Extract the [x, y] coordinate from the center of the cell holding the provided text.  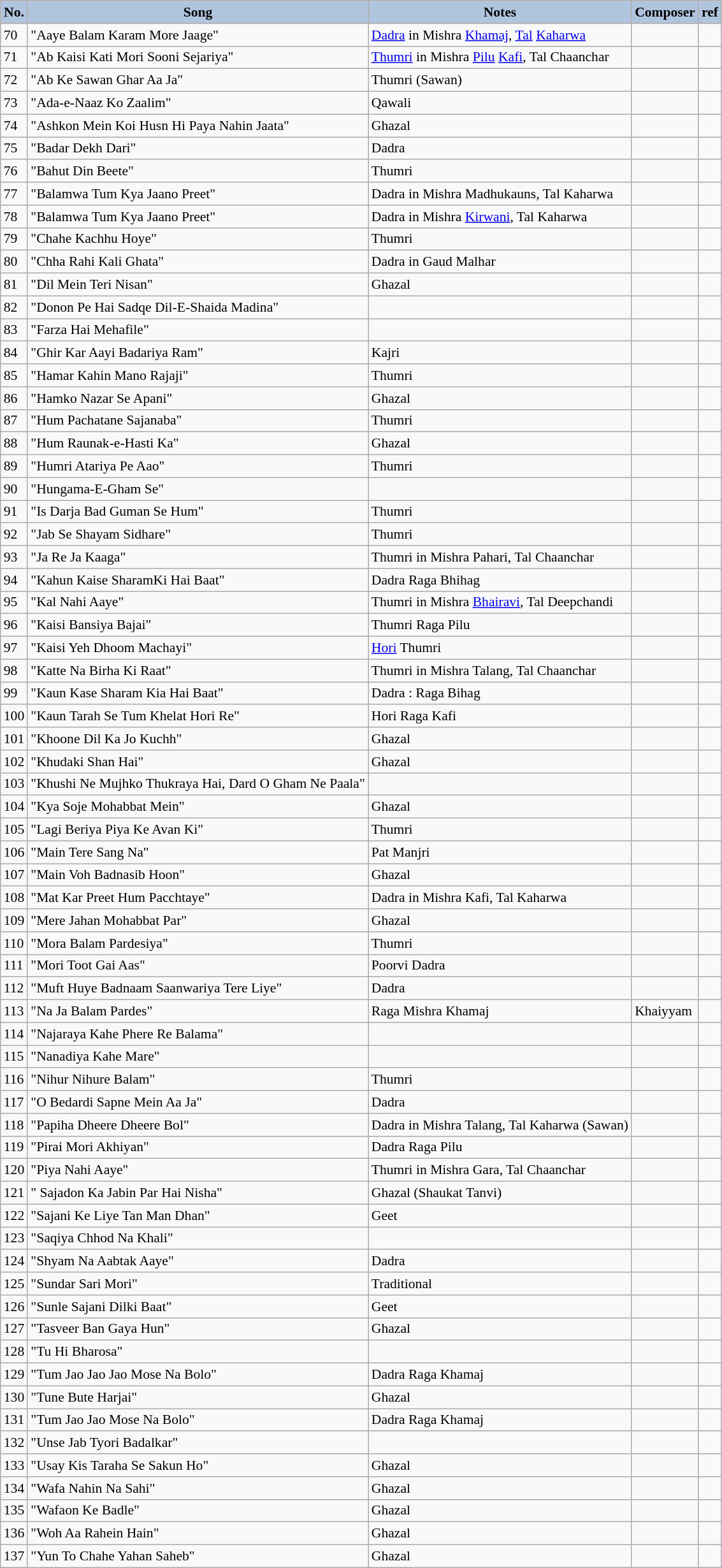
"Ja Re Ja Kaaga" [198, 557]
94 [14, 580]
115 [14, 1057]
"Katte Na Birha Ki Raat" [198, 671]
86 [14, 398]
113 [14, 1012]
"Papiha Dheere Dheere Bol" [198, 1125]
123 [14, 1238]
95 [14, 602]
"Usay Kis Taraha Se Sakun Ho" [198, 1465]
Composer [665, 12]
Dadra in Gaud Malhar [500, 262]
93 [14, 557]
"Humri Atariya Pe Aao" [198, 467]
" Sajadon Ka Jabin Par Hai Nisha" [198, 1193]
"Piya Nahi Aaye" [198, 1170]
76 [14, 171]
Dadra : Raga Bihag [500, 693]
99 [14, 693]
"Nihur Nihure Balam" [198, 1080]
84 [14, 353]
Raga Mishra Khamaj [500, 1012]
"Lagi Beriya Piya Ke Avan Ki" [198, 830]
125 [14, 1284]
"Ab Kaisi Kati Mori Sooni Sejariya" [198, 57]
"Muft Huye Badnaam Saanwariya Tere Liye" [198, 989]
108 [14, 898]
"Wafaon Ke Badle" [198, 1511]
Hori Raga Kafi [500, 716]
"O Bedardi Sapne Mein Aa Ja" [198, 1102]
"Woh Aa Rahein Hain" [198, 1534]
103 [14, 784]
70 [14, 35]
"Shyam Na Aabtak Aaye" [198, 1261]
"Khudaki Shan Hai" [198, 762]
128 [14, 1352]
"Mat Kar Preet Hum Pacchtaye" [198, 898]
81 [14, 285]
89 [14, 467]
"Hamar Kahin Mano Rajaji" [198, 375]
80 [14, 262]
Thumri (Sawan) [500, 80]
77 [14, 194]
137 [14, 1557]
110 [14, 943]
"Bahut Din Beete" [198, 171]
"Main Tere Sang Na" [198, 852]
97 [14, 648]
Dadra in Mishra Khamaj, Tal Kaharwa [500, 35]
92 [14, 535]
121 [14, 1193]
No. [14, 12]
"Kaun Kase Sharam Kia Hai Baat" [198, 693]
117 [14, 1102]
72 [14, 80]
Thumri in Mishra Pilu Kafi, Tal Chaanchar [500, 57]
"Mori Toot Gai Aas" [198, 966]
"Unse Jab Tyori Badalkar" [198, 1443]
"Ab Ke Sawan Ghar Aa Ja" [198, 80]
73 [14, 103]
"Main Voh Badnasib Hoon" [198, 875]
127 [14, 1329]
Khaiyyam [665, 1012]
102 [14, 762]
"Tasveer Ban Gaya Hun" [198, 1329]
"Ashkon Mein Koi Husn Hi Paya Nahin Jaata" [198, 126]
"Hum Pachatane Sajanaba" [198, 421]
"Kaisi Yeh Dhoom Machayi" [198, 648]
Dadra Raga Bhihag [500, 580]
91 [14, 512]
85 [14, 375]
"Is Darja Bad Guman Se Hum" [198, 512]
"Sundar Sari Mori" [198, 1284]
129 [14, 1375]
104 [14, 807]
"Najaraya Kahe Phere Re Balama" [198, 1034]
Dadra in Mishra Kafi, Tal Kaharwa [500, 898]
Notes [500, 12]
109 [14, 920]
"Tu Hi Bharosa" [198, 1352]
133 [14, 1465]
71 [14, 57]
75 [14, 149]
124 [14, 1261]
98 [14, 671]
"Dil Mein Teri Nisan" [198, 285]
131 [14, 1420]
114 [14, 1034]
Qawali [500, 103]
Dadra Raga Pilu [500, 1147]
132 [14, 1443]
"Farza Hai Mehafile" [198, 330]
100 [14, 716]
82 [14, 307]
Thumri in Mishra Gara, Tal Chaanchar [500, 1170]
"Tum Jao Jao Mose Na Bolo" [198, 1420]
"Kahun Kaise SharamKi Hai Baat" [198, 580]
"Khushi Ne Mujhko Thukraya Hai, Dard O Gham Ne Paala" [198, 784]
Thumri in Mishra Pahari, Tal Chaanchar [500, 557]
Poorvi Dadra [500, 966]
107 [14, 875]
Pat Manjri [500, 852]
"Jab Se Shayam Sidhare" [198, 535]
135 [14, 1511]
83 [14, 330]
"Ada-e-Naaz Ko Zaalim" [198, 103]
Thumri in Mishra Bhairavi, Tal Deepchandi [500, 602]
111 [14, 966]
134 [14, 1488]
119 [14, 1147]
116 [14, 1080]
90 [14, 489]
96 [14, 625]
"Yun To Chahe Yahan Saheb" [198, 1557]
112 [14, 989]
136 [14, 1534]
"Sajani Ke Liye Tan Man Dhan" [198, 1216]
"Saqiya Chhod Na Khali" [198, 1238]
Dadra in Mishra Madhukauns, Tal Kaharwa [500, 194]
"Mora Balam Pardesiya" [198, 943]
"Nanadiya Kahe Mare" [198, 1057]
"Pirai Mori Akhiyan" [198, 1147]
"Kaisi Bansiya Bajai" [198, 625]
ref [710, 12]
79 [14, 239]
"Tum Jao Jao Jao Mose Na Bolo" [198, 1375]
"Aaye Balam Karam More Jaage" [198, 35]
Thumri Raga Pilu [500, 625]
"Khoone Dil Ka Jo Kuchh" [198, 739]
Thumri in Mishra Talang, Tal Chaanchar [500, 671]
"Hum Raunak-e-Hasti Ka" [198, 444]
"Chha Rahi Kali Ghata" [198, 262]
"Chahe Kachhu Hoye" [198, 239]
"Sunle Sajani Dilki Baat" [198, 1307]
126 [14, 1307]
120 [14, 1170]
Ghazal (Shaukat Tanvi) [500, 1193]
"Hamko Nazar Se Apani" [198, 398]
78 [14, 217]
118 [14, 1125]
"Kal Nahi Aaye" [198, 602]
106 [14, 852]
"Mere Jahan Mohabbat Par" [198, 920]
"Kaun Tarah Se Tum Khelat Hori Re" [198, 716]
"Kya Soje Mohabbat Mein" [198, 807]
122 [14, 1216]
"Badar Dekh Dari" [198, 149]
Traditional [500, 1284]
Hori Thumri [500, 648]
88 [14, 444]
Kajri [500, 353]
"Tune Bute Harjai" [198, 1397]
"Ghir Kar Aayi Badariya Ram" [198, 353]
Song [198, 12]
Dadra in Mishra Kirwani, Tal Kaharwa [500, 217]
130 [14, 1397]
"Na Ja Balam Pardes" [198, 1012]
"Donon Pe Hai Sadqe Dil-E-Shaida Madina" [198, 307]
101 [14, 739]
105 [14, 830]
87 [14, 421]
"Wafa Nahin Na Sahi" [198, 1488]
Dadra in Mishra Talang, Tal Kaharwa (Sawan) [500, 1125]
74 [14, 126]
"Hungama-E-Gham Se" [198, 489]
